Capture the cell that displays the provided text and extract its [x, y] central coordinate. 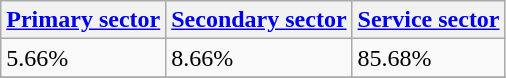
Primary sector [84, 20]
Service sector [428, 20]
Secondary sector [259, 20]
8.66% [259, 58]
85.68% [428, 58]
5.66% [84, 58]
